Pinpoint the cell where the given text exists, returning its [X, Y] midpoint coordinate. 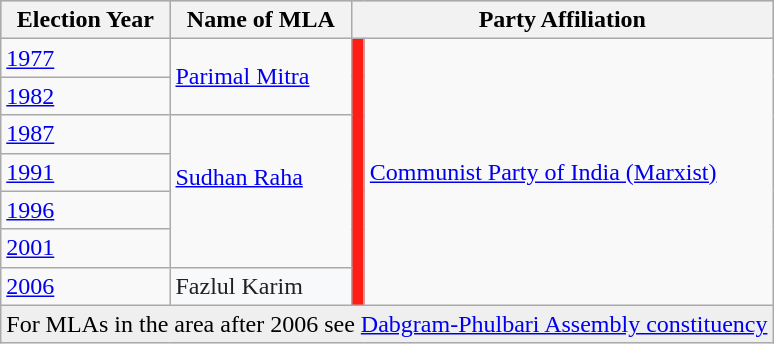
Party Affiliation [562, 20]
1977 [86, 58]
Fazlul Karim [261, 286]
1982 [86, 96]
2006 [86, 286]
2001 [86, 248]
Parimal Mitra [261, 77]
Communist Party of India (Marxist) [568, 172]
Sudhan Raha [261, 191]
For MLAs in the area after 2006 see Dabgram-Phulbari Assembly constituency [387, 324]
1991 [86, 172]
Name of MLA [261, 20]
Election Year [86, 20]
1996 [86, 210]
1987 [86, 134]
